Return [X, Y] of the center of cell containing provided text 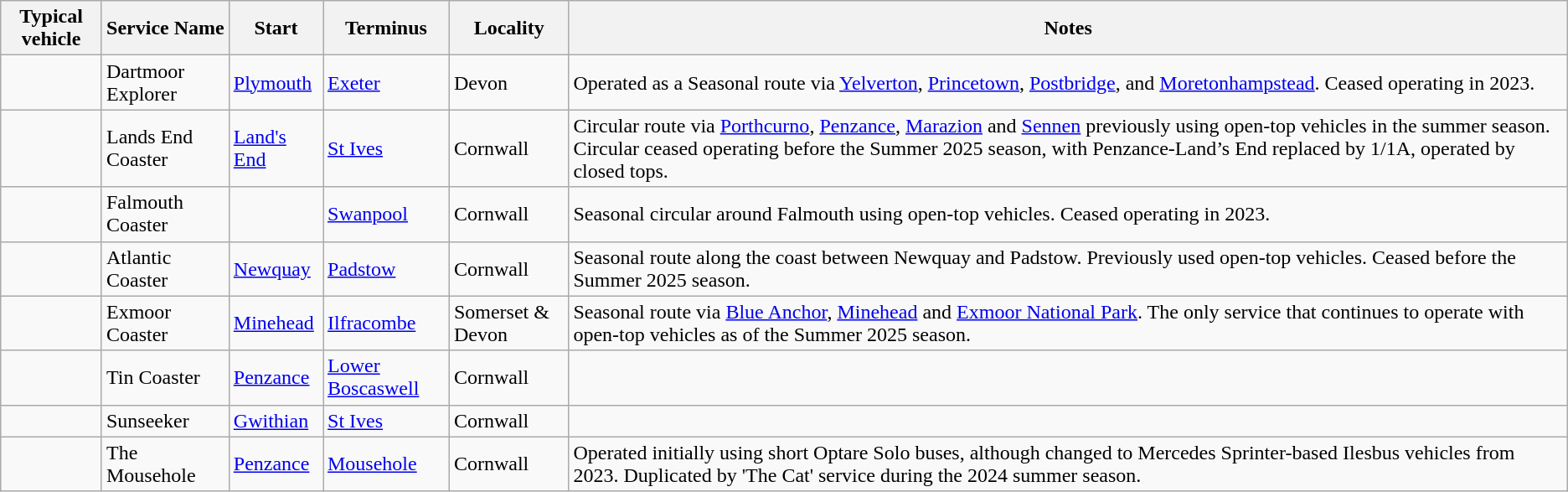
Locality [508, 28]
Sunseeker [165, 421]
Seasonal circular around Falmouth using open-top vehicles. Ceased operating in 2023. [1068, 215]
Terminus [387, 28]
Somerset & Devon [508, 324]
Exmoor Coaster [165, 324]
Service Name [165, 28]
Plymouth [276, 82]
Start [276, 28]
Dartmoor Explorer [165, 82]
The Mousehole [165, 464]
Land's End [276, 148]
Minehead [276, 324]
Mousehole [387, 464]
Tin Coaster [165, 377]
Notes [1068, 28]
Devon [508, 82]
Swanpool [387, 215]
Atlantic Coaster [165, 268]
Padstow [387, 268]
Seasonal route along the coast between Newquay and Padstow. Previously used open-top vehicles. Ceased before the Summer 2025 season. [1068, 268]
Gwithian [276, 421]
Falmouth Coaster [165, 215]
Lands End Coaster [165, 148]
Lower Boscaswell [387, 377]
Typical vehicle [52, 28]
Operated as a Seasonal route via Yelverton, Princetown, Postbridge, and Moretonhampstead. Ceased operating in 2023. [1068, 82]
Newquay [276, 268]
Exeter [387, 82]
Ilfracombe [387, 324]
